Pinpoint the cell where the given text exists, returning its (X, Y) midpoint coordinate. 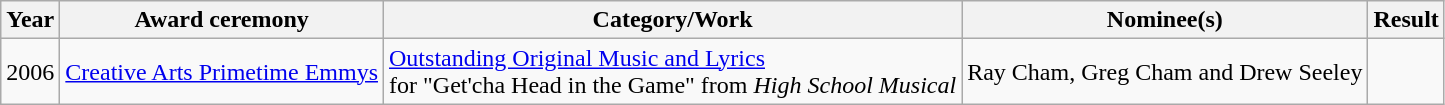
Award ceremony (222, 20)
Creative Arts Primetime Emmys (222, 72)
Nominee(s) (1165, 20)
Outstanding Original Music and Lyricsfor "Get'cha Head in the Game" from High School Musical (673, 72)
2006 (30, 72)
Year (30, 20)
Ray Cham, Greg Cham and Drew Seeley (1165, 72)
Category/Work (673, 20)
Result (1406, 20)
